From the cell containing the given text, extract its center point as [x, y] coordinate. 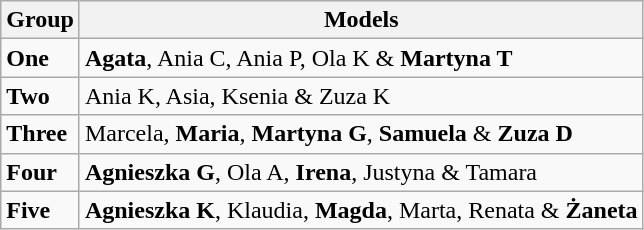
Agnieszka G, Ola A, Irena, Justyna & Tamara [361, 172]
Agnieszka K, Klaudia, Magda, Marta, Renata & Żaneta [361, 210]
One [40, 58]
Five [40, 210]
Four [40, 172]
Three [40, 134]
Models [361, 20]
Agata, Ania C, Ania P, Ola K & Martyna T [361, 58]
Ania K, Asia, Ksenia & Zuza K [361, 96]
Marcela, Maria, Martyna G, Samuela & Zuza D [361, 134]
Group [40, 20]
Two [40, 96]
